For the text-containing cell, return its midpoint in (x, y) coordinate format. 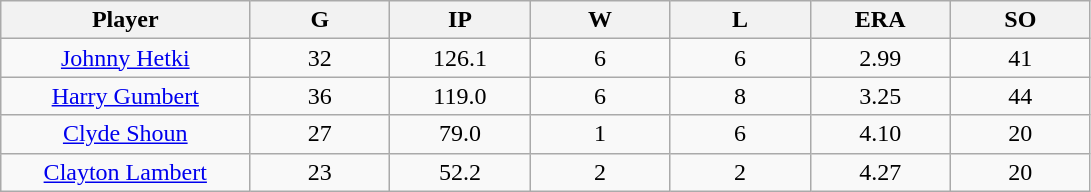
2.99 (880, 58)
Clyde Shoun (126, 134)
L (740, 20)
SO (1020, 20)
ERA (880, 20)
3.25 (880, 96)
36 (320, 96)
1 (600, 134)
52.2 (460, 172)
8 (740, 96)
Clayton Lambert (126, 172)
Johnny Hetki (126, 58)
Player (126, 20)
G (320, 20)
27 (320, 134)
4.10 (880, 134)
119.0 (460, 96)
23 (320, 172)
44 (1020, 96)
126.1 (460, 58)
W (600, 20)
4.27 (880, 172)
41 (1020, 58)
IP (460, 20)
32 (320, 58)
Harry Gumbert (126, 96)
79.0 (460, 134)
